Return (X, Y) of the center of cell containing provided text 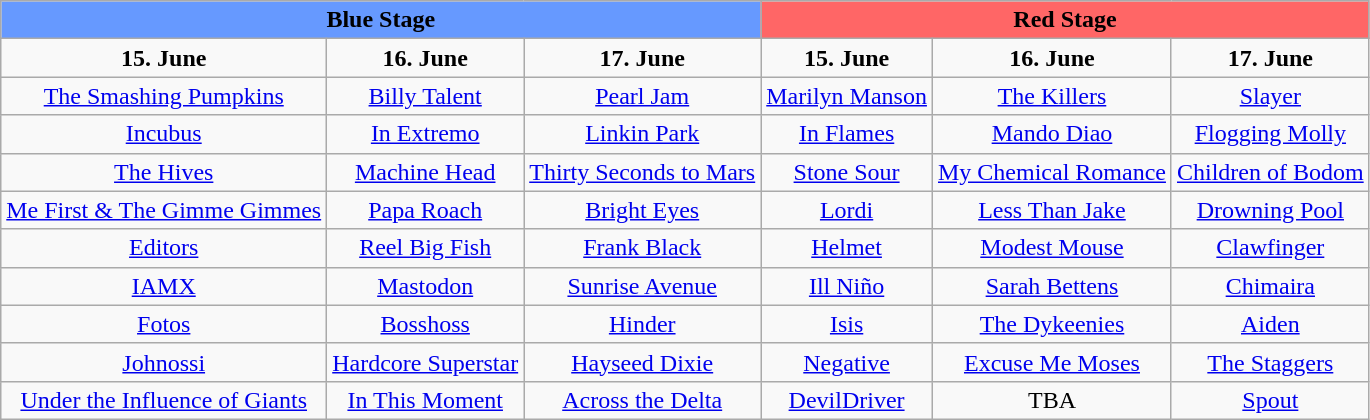
Clawfinger (1270, 248)
IAMX (164, 286)
Sunrise Avenue (642, 286)
Sarah Bettens (1052, 286)
Isis (847, 324)
Spout (1270, 400)
The Hives (164, 172)
My Chemical Romance (1052, 172)
Mando Diao (1052, 134)
The Dykeenies (1052, 324)
Helmet (847, 248)
Mastodon (426, 286)
Excuse Me Moses (1052, 362)
Negative (847, 362)
Flogging Molly (1270, 134)
Stone Sour (847, 172)
Pearl Jam (642, 96)
Modest Mouse (1052, 248)
Reel Big Fish (426, 248)
The Killers (1052, 96)
Less Than Jake (1052, 210)
Hayseed Dixie (642, 362)
Drowning Pool (1270, 210)
Machine Head (426, 172)
Hardcore Superstar (426, 362)
Ill Niño (847, 286)
The Staggers (1270, 362)
Bosshoss (426, 324)
Slayer (1270, 96)
Editors (164, 248)
Under the Influence of Giants (164, 400)
Marilyn Manson (847, 96)
Bright Eyes (642, 210)
Lordi (847, 210)
Papa Roach (426, 210)
TBA (1052, 400)
DevilDriver (847, 400)
Aiden (1270, 324)
Frank Black (642, 248)
In Extremo (426, 134)
Thirty Seconds to Mars (642, 172)
Blue Stage (381, 20)
Hinder (642, 324)
Children of Bodom (1270, 172)
Billy Talent (426, 96)
Johnossi (164, 362)
Chimaira (1270, 286)
Me First & The Gimme Gimmes (164, 210)
Linkin Park (642, 134)
Incubus (164, 134)
Fotos (164, 324)
Across the Delta (642, 400)
The Smashing Pumpkins (164, 96)
Red Stage (1065, 20)
In Flames (847, 134)
In This Moment (426, 400)
